Scan for the cell matching the given text and deliver its (x, y) coordinate at center. 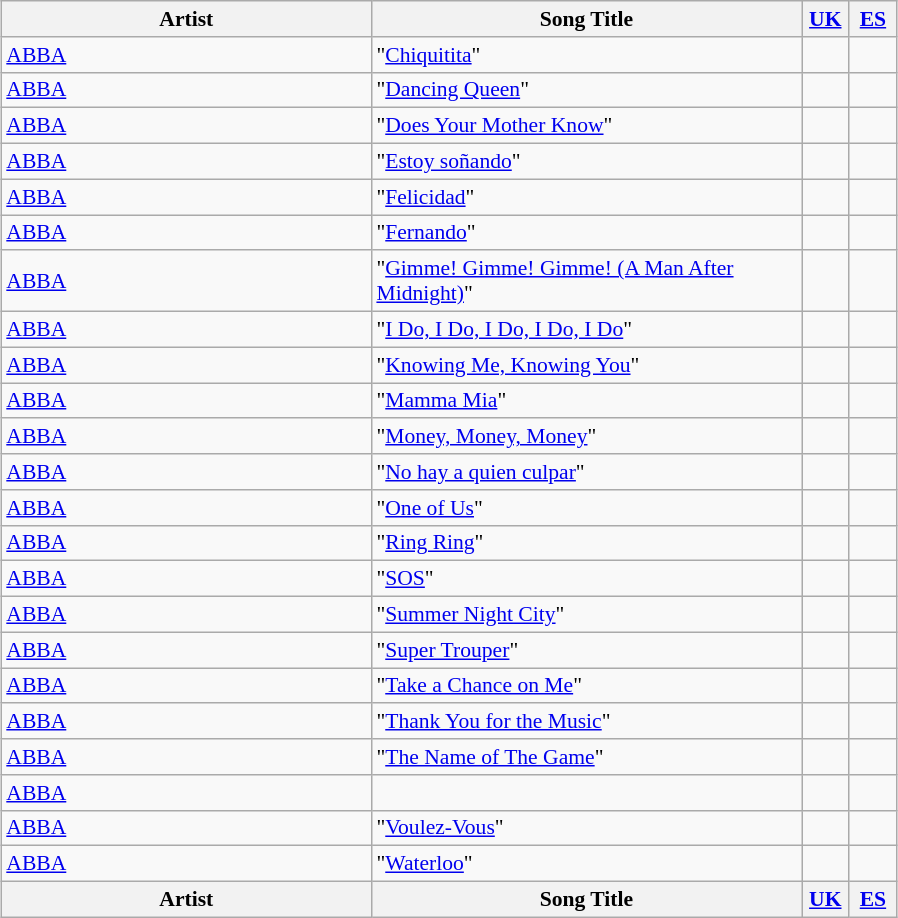
"Fernando" (586, 232)
"Voulez-Vous" (586, 828)
"Mamma Mia" (586, 400)
"Chiquitita" (586, 54)
"Thank You for the Music" (586, 721)
"Waterloo" (586, 864)
"No hay a quien culpar" (586, 472)
"Ring Ring" (586, 543)
"Money, Money, Money" (586, 436)
"Estoy soñando" (586, 161)
"Knowing Me, Knowing You" (586, 365)
"Summer Night City" (586, 614)
"Take a Chance on Me" (586, 686)
"Does Your Mother Know" (586, 126)
"Felicidad" (586, 197)
"Super Trouper" (586, 650)
"Dancing Queen" (586, 90)
"Gimme! Gimme! Gimme! (A Man After Midnight)" (586, 280)
"SOS" (586, 579)
"I Do, I Do, I Do, I Do, I Do" (586, 329)
"One of Us" (586, 507)
"The Name of The Game" (586, 757)
